Identify which cell holds the provided text, then report its (x, y) central coordinate. 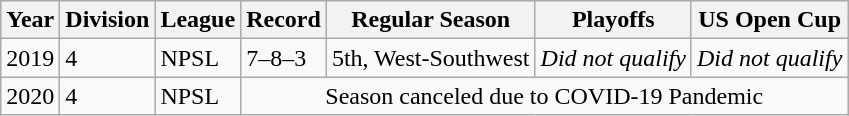
2020 (30, 96)
League (198, 20)
Year (30, 20)
Season canceled due to COVID-19 Pandemic (544, 96)
Division (108, 20)
US Open Cup (769, 20)
5th, West-Southwest (430, 58)
2019 (30, 58)
Record (284, 20)
Regular Season (430, 20)
7–8–3 (284, 58)
Playoffs (613, 20)
